Scan for the cell matching the given text and deliver its [x, y] coordinate at center. 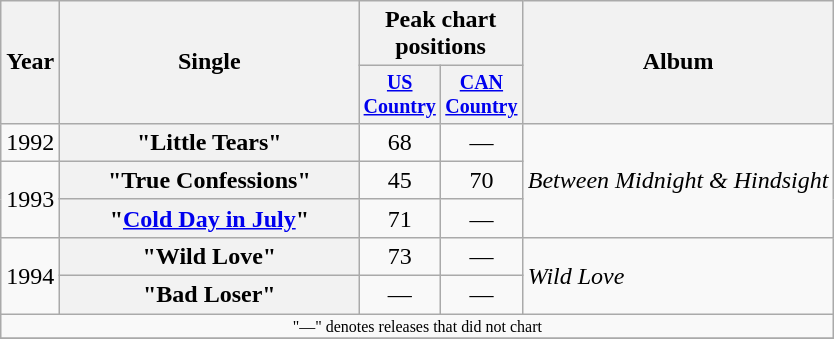
Wild Love [678, 275]
"—" denotes releases that did not chart [418, 326]
1993 [30, 199]
71 [400, 218]
45 [400, 180]
"Little Tears" [210, 142]
68 [400, 142]
Between Midnight & Hindsight [678, 180]
"Wild Love" [210, 256]
"Cold Day in July" [210, 218]
1994 [30, 275]
70 [482, 180]
Single [210, 62]
73 [400, 256]
Year [30, 62]
"Bad Loser" [210, 295]
"True Confessions" [210, 180]
CAN Country [482, 94]
Album [678, 62]
1992 [30, 142]
US Country [400, 94]
Peak chartpositions [440, 34]
